Output the (X, Y) coordinate of the center of the cell containing the given text.  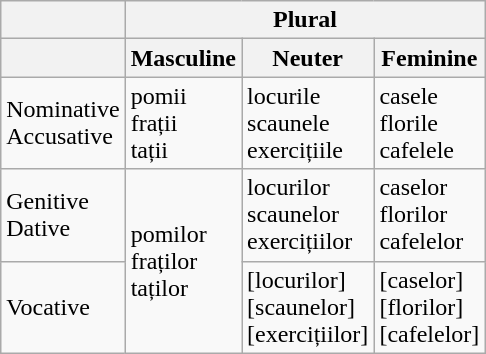
Plural (305, 20)
Masculine (183, 58)
NominativeAccusative (63, 123)
GenitiveDative (63, 215)
locurilorscaunelorexercițiilor (308, 215)
Neuter (308, 58)
caseleflorilecafelele (430, 123)
caselorflorilorcafelelor (430, 215)
Feminine (430, 58)
locurilescauneleexercițiile (308, 123)
[caselor][florilor][cafelelor] (430, 307)
pomiifrațiitații (183, 123)
[locurilor][scaunelor][exercițiilor] (308, 307)
Vocative (63, 307)
pomilorfrațilortaților (183, 261)
